For the text-containing cell, return its midpoint in [X, Y] coordinate format. 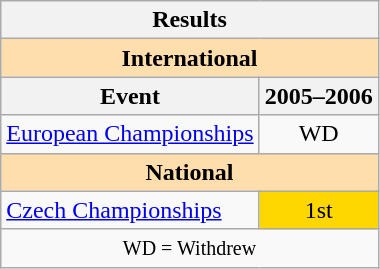
Event [130, 96]
Czech Championships [130, 210]
European Championships [130, 134]
Results [190, 20]
1st [318, 210]
National [190, 172]
International [190, 58]
WD = Withdrew [190, 248]
2005–2006 [318, 96]
WD [318, 134]
